Extract the [x, y] coordinate from the center of the cell holding the provided text.  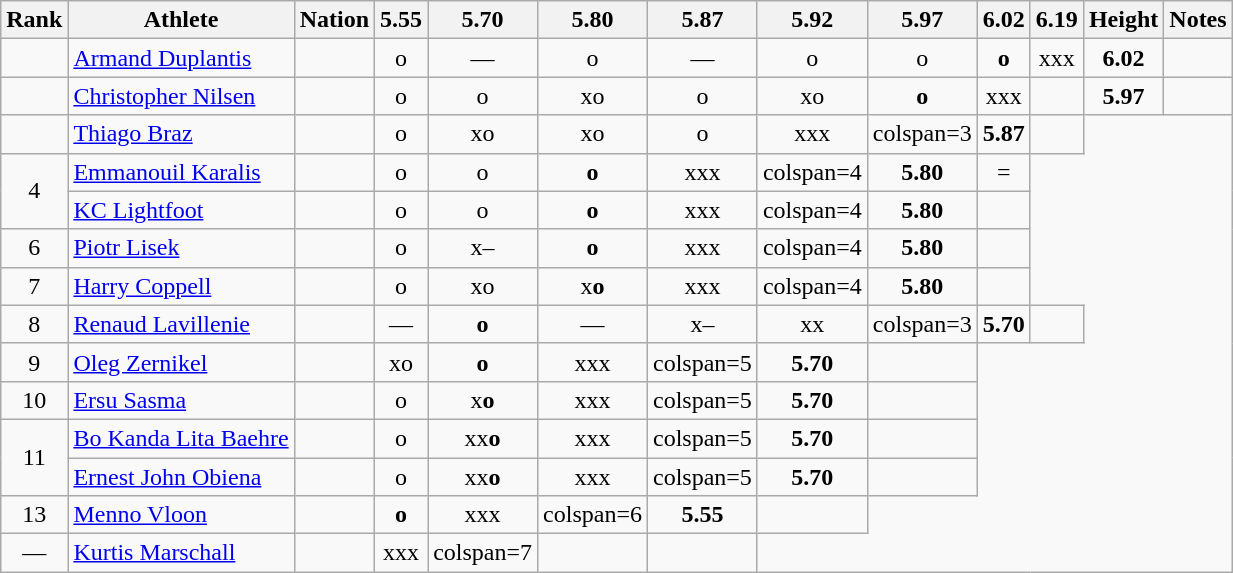
Nation [334, 20]
Athlete [181, 20]
8 [34, 324]
7 [34, 286]
6 [34, 248]
Rank [34, 20]
Height [1123, 20]
Piotr Lisek [181, 248]
11 [34, 457]
4 [34, 191]
Ernest John Obiena [181, 477]
Renaud Lavillenie [181, 324]
Oleg Zernikel [181, 362]
Notes [1198, 20]
Thiago Braz [181, 134]
5.92 [812, 20]
= [1004, 172]
Menno Vloon [181, 515]
Harry Coppell [181, 286]
Bo Kanda Lita Baehre [181, 438]
Ersu Sasma [181, 400]
KC Lightfoot [181, 210]
Armand Duplantis [181, 58]
13 [34, 515]
colspan=6 [593, 515]
Christopher Nilsen [181, 96]
10 [34, 400]
9 [34, 362]
colspan=7 [483, 553]
Kurtis Marschall [181, 553]
xx [812, 324]
Emmanouil Karalis [181, 172]
6.19 [1056, 20]
